Provide the [X, Y] coordinate of the cell's center where the given text is located.  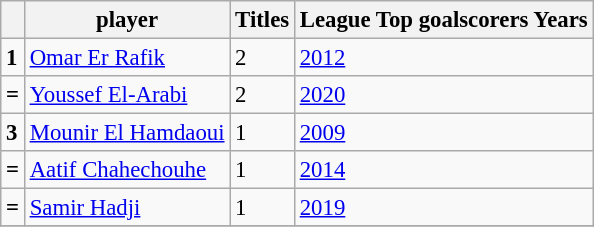
Youssef El-Arabi [126, 95]
Titles [262, 20]
2009 [444, 133]
2014 [444, 170]
Omar Er Rafik [126, 58]
player [126, 20]
Aatif Chahechouhe [126, 170]
Mounir El Hamdaoui [126, 133]
League Top goalscorers Years [444, 20]
2020 [444, 95]
Samir Hadji [126, 208]
3 [13, 133]
2019 [444, 208]
2012 [444, 58]
